Extract the [X, Y] coordinate from the center of the cell holding the provided text.  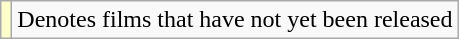
Denotes films that have not yet been released [235, 20]
